Extract the (X, Y) coordinate from the center of the cell holding the provided text.  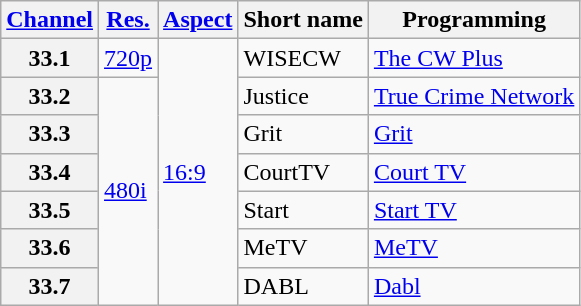
33.1 (50, 58)
33.6 (50, 248)
33.3 (50, 134)
CourtTV (303, 172)
Justice (303, 96)
33.7 (50, 286)
Dabl (474, 286)
Aspect (198, 20)
Channel (50, 20)
33.2 (50, 96)
33.4 (50, 172)
16:9 (198, 172)
720p (128, 58)
The CW Plus (474, 58)
Court TV (474, 172)
480i (128, 191)
Short name (303, 20)
33.5 (50, 210)
Start (303, 210)
Programming (474, 20)
WISECW (303, 58)
True Crime Network (474, 96)
Start TV (474, 210)
DABL (303, 286)
Res. (128, 20)
